For the text-containing cell, return its midpoint in [x, y] coordinate format. 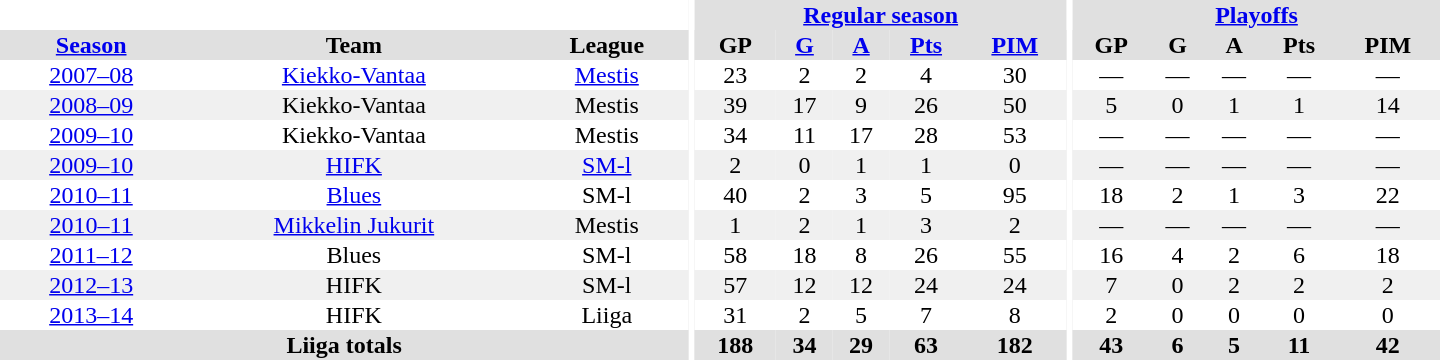
Mikkelin Jukurit [354, 225]
Playoffs [1256, 15]
2012–13 [91, 285]
50 [1015, 105]
39 [735, 105]
2007–08 [91, 75]
55 [1015, 255]
63 [926, 345]
2011–12 [91, 255]
58 [735, 255]
40 [735, 195]
43 [1111, 345]
30 [1015, 75]
22 [1388, 195]
2013–14 [91, 315]
14 [1388, 105]
42 [1388, 345]
188 [735, 345]
29 [862, 345]
57 [735, 285]
16 [1111, 255]
95 [1015, 195]
League [606, 45]
Season [91, 45]
Team [354, 45]
9 [862, 105]
53 [1015, 135]
Liiga [606, 315]
23 [735, 75]
28 [926, 135]
31 [735, 315]
Liiga totals [344, 345]
Regular season [880, 15]
182 [1015, 345]
2008–09 [91, 105]
